For the text-containing cell, return its midpoint in [X, Y] coordinate format. 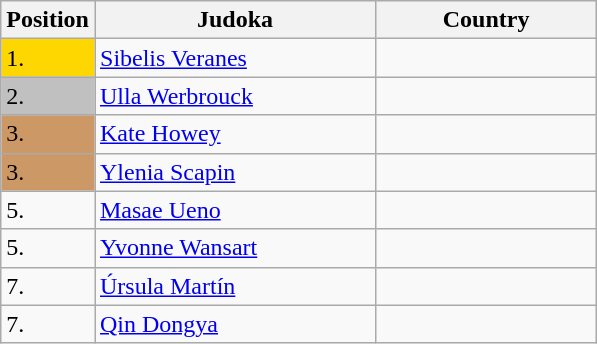
Judoka [234, 20]
Ylenia Scapin [234, 172]
Country [486, 20]
Yvonne Wansart [234, 248]
Masae Ueno [234, 210]
2. [48, 96]
Position [48, 20]
Ulla Werbrouck [234, 96]
Sibelis Veranes [234, 58]
Qin Dongya [234, 324]
Kate Howey [234, 134]
Úrsula Martín [234, 286]
1. [48, 58]
